For the text-containing cell, return its midpoint in (x, y) coordinate format. 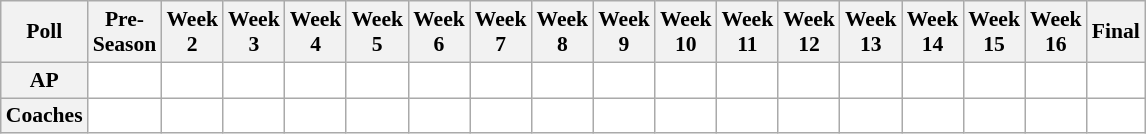
Week8 (562, 32)
Week14 (933, 32)
Week13 (871, 32)
Final (1116, 32)
Week3 (254, 32)
Week2 (192, 32)
Week10 (686, 32)
Week12 (809, 32)
Week7 (501, 32)
Coaches (44, 116)
AP (44, 80)
Week4 (316, 32)
Pre-Season (125, 32)
Week16 (1056, 32)
Poll (44, 32)
Week5 (377, 32)
Week9 (624, 32)
Week15 (994, 32)
Week11 (748, 32)
Week6 (439, 32)
